Find where the given text appears and provide that cell's center as (x, y) coordinate. 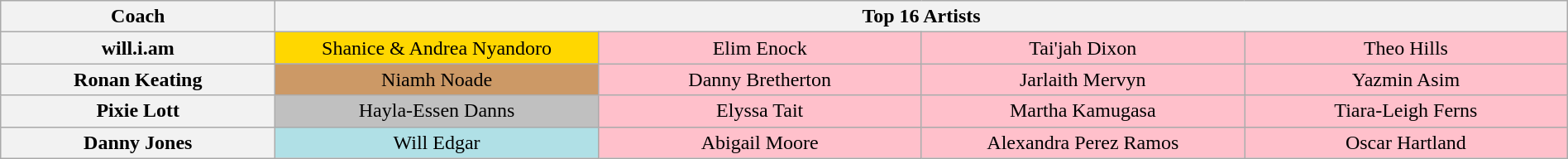
Jarlaith Mervyn (1083, 79)
Tai'jah Dixon (1083, 48)
Shanice & Andrea Nyandoro (437, 48)
Martha Kamugasa (1083, 111)
Abigail Moore (759, 142)
Alexandra Perez Ramos (1083, 142)
Will Edgar (437, 142)
Yazmin Asim (1406, 79)
will.i.am (138, 48)
Elim Enock (759, 48)
Danny Bretherton (759, 79)
Top 16 Artists (921, 17)
Danny Jones (138, 142)
Pixie Lott (138, 111)
Niamh Noade (437, 79)
Elyssa Tait (759, 111)
Tiara-Leigh Ferns (1406, 111)
Ronan Keating (138, 79)
Oscar Hartland (1406, 142)
Coach (138, 17)
Theo Hills (1406, 48)
Hayla-Essen Danns (437, 111)
